Return [X, Y] of the center of cell containing provided text 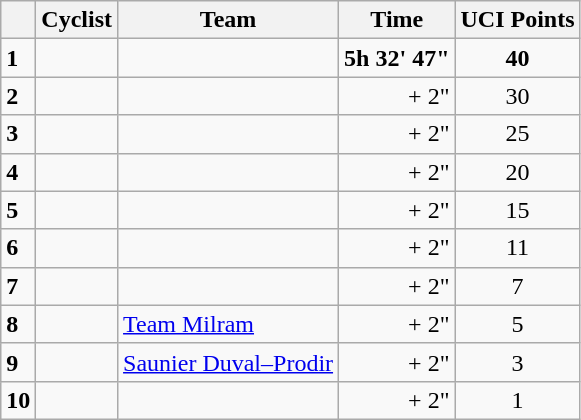
25 [518, 134]
Cyclist [77, 20]
20 [518, 172]
5h 32' 47" [397, 58]
10 [18, 400]
30 [518, 96]
Team Milram [228, 324]
UCI Points [518, 20]
9 [18, 362]
Saunier Duval–Prodir [228, 362]
4 [18, 172]
15 [518, 210]
Team [228, 20]
11 [518, 248]
40 [518, 58]
8 [18, 324]
6 [18, 248]
Time [397, 20]
2 [18, 96]
